Extract the [X, Y] coordinate from the center of the cell holding the provided text.  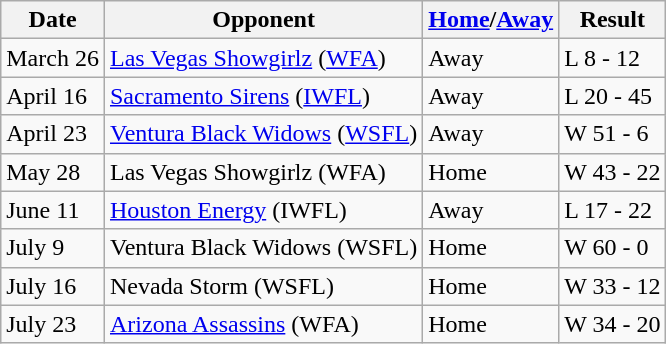
Home/Away [491, 20]
June 11 [53, 210]
W 60 - 0 [612, 248]
Nevada Storm (WSFL) [263, 286]
Sacramento Sirens (IWFL) [263, 96]
Houston Energy (IWFL) [263, 210]
L 17 - 22 [612, 210]
Result [612, 20]
L 8 - 12 [612, 58]
April 16 [53, 96]
W 43 - 22 [612, 172]
Date [53, 20]
July 23 [53, 324]
W 34 - 20 [612, 324]
W 51 - 6 [612, 134]
Arizona Assassins (WFA) [263, 324]
W 33 - 12 [612, 286]
May 28 [53, 172]
July 16 [53, 286]
Opponent [263, 20]
April 23 [53, 134]
March 26 [53, 58]
L 20 - 45 [612, 96]
July 9 [53, 248]
